Pinpoint the cell where the given text exists, returning its (x, y) midpoint coordinate. 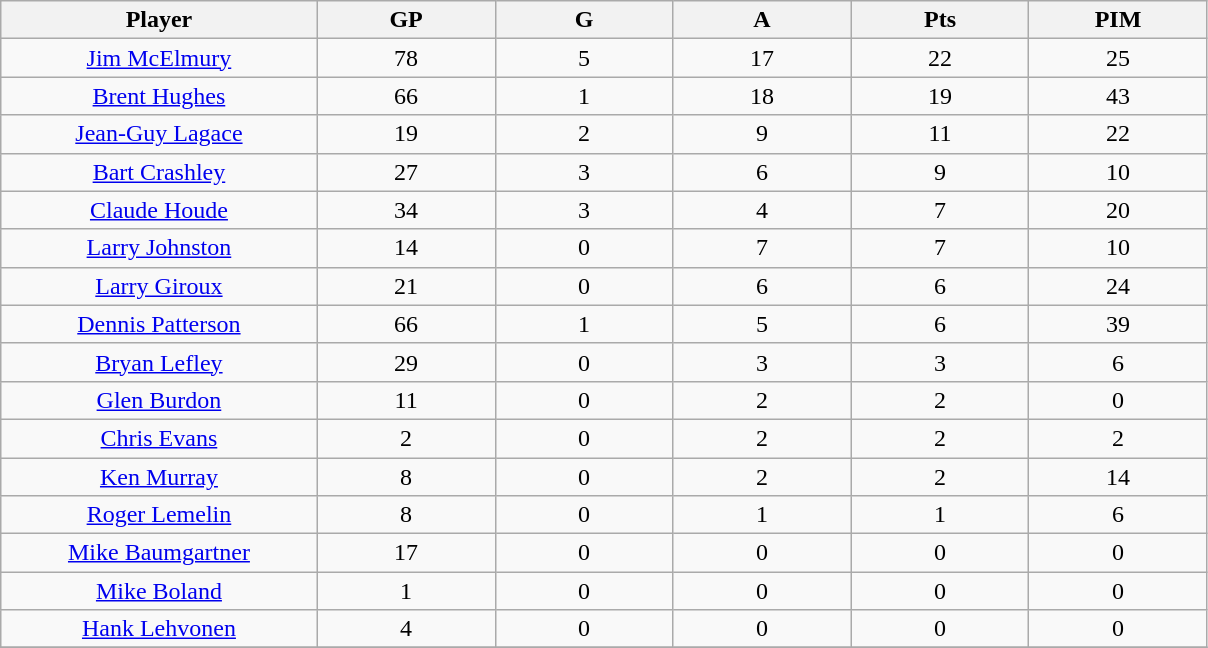
G (584, 20)
Chris Evans (159, 438)
Larry Johnston (159, 248)
20 (1118, 210)
21 (406, 286)
Roger Lemelin (159, 515)
27 (406, 172)
24 (1118, 286)
A (762, 20)
Larry Giroux (159, 286)
39 (1118, 324)
78 (406, 58)
GP (406, 20)
Player (159, 20)
Mike Baumgartner (159, 553)
Ken Murray (159, 477)
Jim McElmury (159, 58)
34 (406, 210)
Pts (940, 20)
Bryan Lefley (159, 362)
Glen Burdon (159, 400)
43 (1118, 96)
29 (406, 362)
Jean-Guy Lagace (159, 134)
25 (1118, 58)
Claude Houde (159, 210)
PIM (1118, 20)
Hank Lehvonen (159, 629)
18 (762, 96)
Brent Hughes (159, 96)
Bart Crashley (159, 172)
Dennis Patterson (159, 324)
Mike Boland (159, 591)
